Return the [x, y] coordinate for the center point of the cell that contains the specified text.  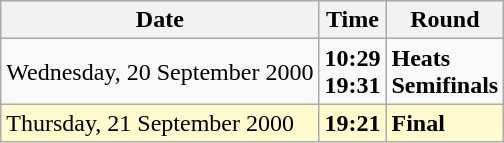
Date [160, 20]
Round [445, 20]
Wednesday, 20 September 2000 [160, 72]
19:21 [352, 123]
HeatsSemifinals [445, 72]
Final [445, 123]
Time [352, 20]
10:2919:31 [352, 72]
Thursday, 21 September 2000 [160, 123]
